Return (X, Y) of the center of cell containing provided text 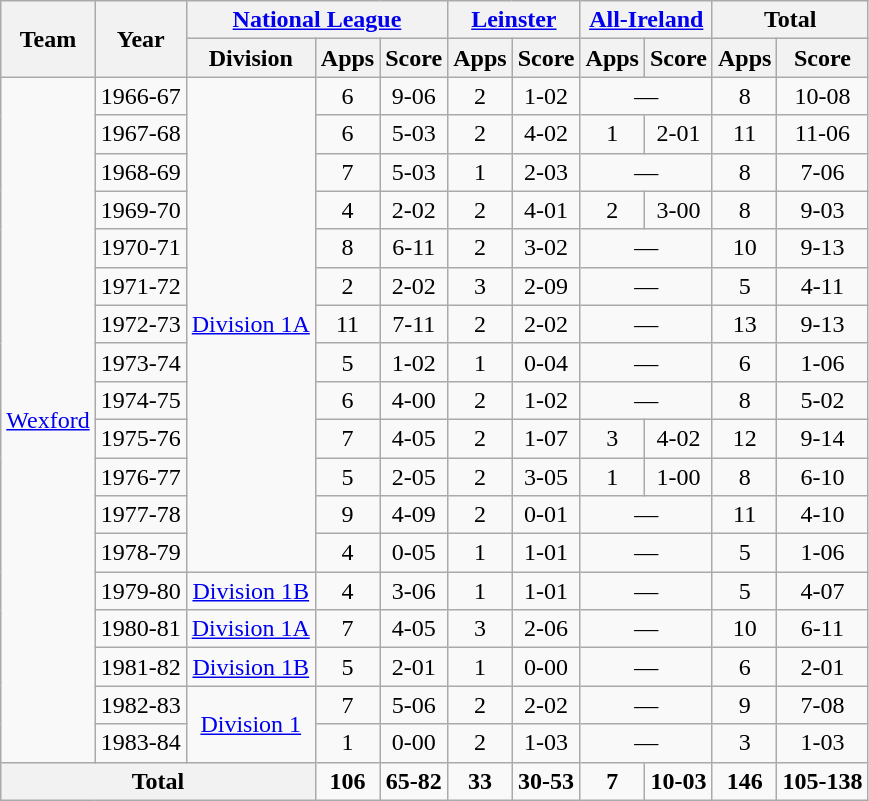
1977-78 (140, 515)
1979-80 (140, 591)
1972-73 (140, 324)
3-05 (546, 477)
9-06 (414, 96)
105-138 (822, 781)
7-08 (822, 705)
7-11 (414, 324)
33 (480, 781)
4-11 (822, 286)
1978-79 (140, 553)
3-06 (414, 591)
1975-76 (140, 438)
1976-77 (140, 477)
11-06 (822, 134)
2-09 (546, 286)
30-53 (546, 781)
7-06 (822, 172)
1968-69 (140, 172)
4-00 (414, 400)
1983-84 (140, 743)
Division (250, 58)
9-14 (822, 438)
2-03 (546, 172)
0-04 (546, 362)
Wexford (48, 420)
1967-68 (140, 134)
1-07 (546, 438)
10-08 (822, 96)
3-00 (678, 210)
Team (48, 39)
146 (744, 781)
Division 1 (250, 724)
1-00 (678, 477)
2-06 (546, 629)
1966-67 (140, 96)
1971-72 (140, 286)
65-82 (414, 781)
1969-70 (140, 210)
2-05 (414, 477)
1974-75 (140, 400)
0-05 (414, 553)
Year (140, 39)
4-07 (822, 591)
4-01 (546, 210)
1981-82 (140, 667)
10-03 (678, 781)
4-09 (414, 515)
13 (744, 324)
4-10 (822, 515)
9-03 (822, 210)
3-02 (546, 248)
1980-81 (140, 629)
5-06 (414, 705)
1973-74 (140, 362)
1970-71 (140, 248)
All-Ireland (646, 20)
1982-83 (140, 705)
5-02 (822, 400)
12 (744, 438)
Leinster (514, 20)
6-10 (822, 477)
National League (316, 20)
0-01 (546, 515)
106 (347, 781)
